Locate the cell with the specified text and output its [x, y] center coordinate. 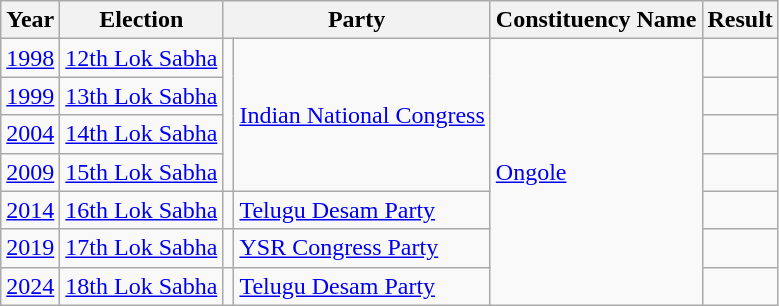
2019 [30, 248]
13th Lok Sabha [142, 96]
1999 [30, 96]
YSR Congress Party [362, 248]
16th Lok Sabha [142, 210]
2004 [30, 134]
Party [356, 20]
12th Lok Sabha [142, 58]
2009 [30, 172]
2024 [30, 286]
2014 [30, 210]
Constituency Name [596, 20]
Ongole [596, 172]
17th Lok Sabha [142, 248]
Result [740, 20]
14th Lok Sabha [142, 134]
15th Lok Sabha [142, 172]
18th Lok Sabha [142, 286]
Indian National Congress [362, 115]
Election [142, 20]
Year [30, 20]
1998 [30, 58]
